Search for the cell housing the specified text and yield its [X, Y] center coordinate. 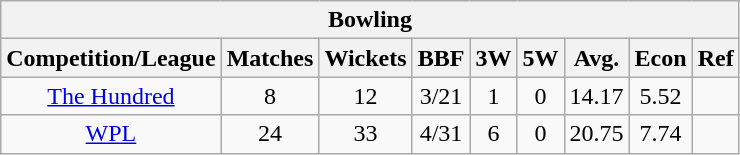
Econ [660, 58]
20.75 [596, 134]
BBF [441, 58]
Competition/League [111, 58]
4/31 [441, 134]
12 [366, 96]
5.52 [660, 96]
Bowling [370, 20]
1 [494, 96]
5W [540, 58]
3/21 [441, 96]
14.17 [596, 96]
Ref [716, 58]
8 [270, 96]
Matches [270, 58]
Avg. [596, 58]
3W [494, 58]
Wickets [366, 58]
The Hundred [111, 96]
33 [366, 134]
6 [494, 134]
WPL [111, 134]
7.74 [660, 134]
24 [270, 134]
